Provide the (X, Y) coordinate of the cell's center where the given text is located.  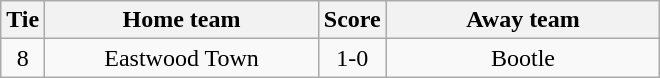
Bootle (523, 58)
8 (23, 58)
Tie (23, 20)
Score (352, 20)
Away team (523, 20)
Home team (182, 20)
1-0 (352, 58)
Eastwood Town (182, 58)
